Pinpoint the cell where the given text exists, returning its (X, Y) midpoint coordinate. 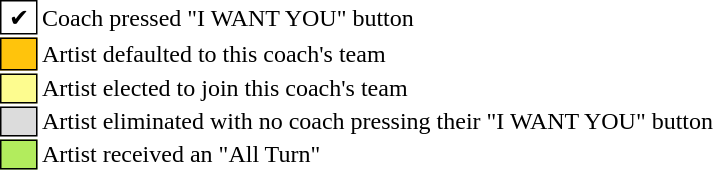
✔ (19, 17)
